Locate the cell with the specified text and output its (x, y) center coordinate. 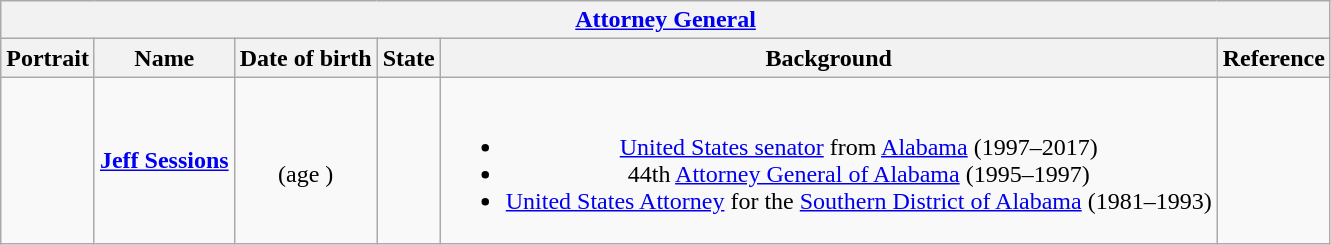
Background (828, 58)
Jeff Sessions (164, 160)
(age ) (306, 160)
Date of birth (306, 58)
Attorney General (666, 20)
Name (164, 58)
State (408, 58)
Portrait (48, 58)
Reference (1274, 58)
